Search for the cell housing the specified text and yield its (X, Y) center coordinate. 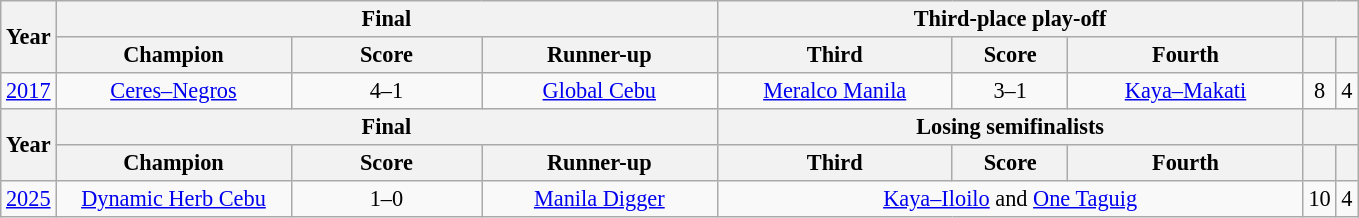
Third-place play-off (1010, 19)
Manila Digger (600, 198)
8 (1320, 90)
2017 (28, 90)
Ceres–Negros (174, 90)
2025 (28, 198)
Kaya–Iloilo and One Taguig (1010, 198)
Kaya–Makati (1186, 90)
Global Cebu (600, 90)
Meralco Manila (834, 90)
4–1 (386, 90)
Dynamic Herb Cebu (174, 198)
10 (1320, 198)
1–0 (386, 198)
Losing semifinalists (1010, 126)
3–1 (1010, 90)
